Find where the given text appears and provide that cell's center as (x, y) coordinate. 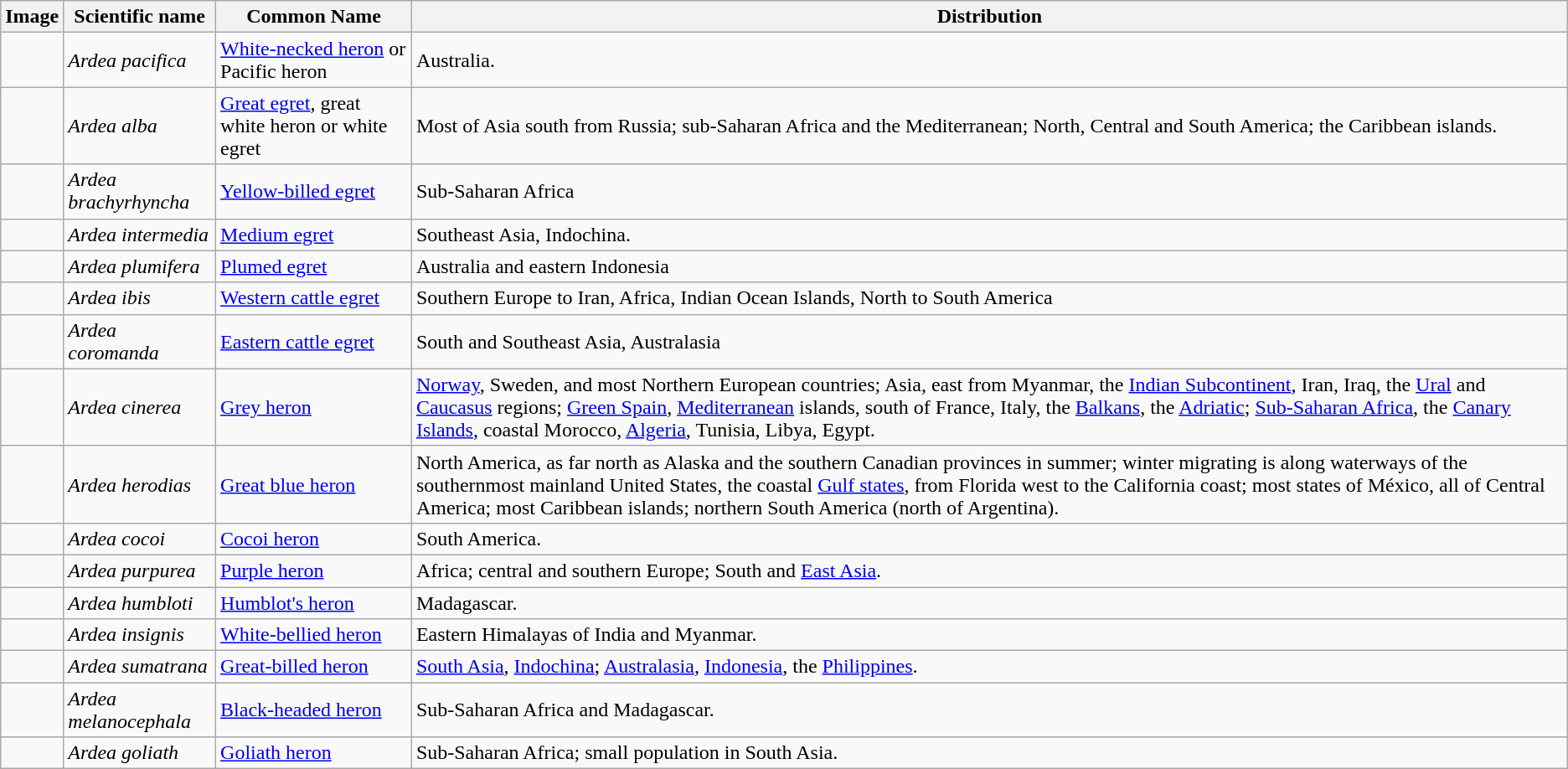
Most of Asia south from Russia; sub-Saharan Africa and the Mediterranean; North, Central and South America; the Caribbean islands. (989, 126)
Eastern Himalayas of India and Myanmar. (989, 635)
Ardea alba (140, 126)
Purple heron (314, 570)
Ardea melanocephala (140, 710)
Goliath heron (314, 753)
White-necked heron or Pacific heron (314, 60)
Great blue heron (314, 484)
Africa; central and southern Europe; South and East Asia. (989, 570)
Ardea purpurea (140, 570)
Humblot's heron (314, 602)
Great-billed heron (314, 667)
Yellow-billed egret (314, 191)
Ardea cocoi (140, 539)
Southeast Asia, Indochina. (989, 235)
Eastern cattle egret (314, 342)
Ardea humbloti (140, 602)
Common Name (314, 17)
Medium egret (314, 235)
Ardea coromanda (140, 342)
Ardea intermedia (140, 235)
Ardea brachyrhyncha (140, 191)
Madagascar. (989, 602)
Black-headed heron (314, 710)
Sub-Saharan Africa; small population in South Asia. (989, 753)
Sub-Saharan Africa (989, 191)
Australia and eastern Indonesia (989, 266)
Australia. (989, 60)
Southern Europe to Iran, Africa, Indian Ocean Islands, North to South America (989, 298)
Ardea ibis (140, 298)
Western cattle egret (314, 298)
Ardea goliath (140, 753)
Cocoi heron (314, 539)
South and Southeast Asia, Australasia (989, 342)
Grey heron (314, 407)
Plumed egret (314, 266)
Ardea herodias (140, 484)
Ardea cinerea (140, 407)
Ardea insignis (140, 635)
White-bellied heron (314, 635)
Sub-Saharan Africa and Madagascar. (989, 710)
Distribution (989, 17)
South America. (989, 539)
Ardea sumatrana (140, 667)
Scientific name (140, 17)
Image (32, 17)
Great egret, great white heron or white egret (314, 126)
Ardea plumifera (140, 266)
Ardea pacifica (140, 60)
South Asia, Indochina; Australasia, Indonesia, the Philippines. (989, 667)
